Return (X, Y) of the center of cell containing provided text 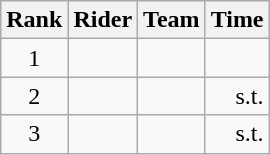
Rank (34, 20)
2 (34, 96)
3 (34, 134)
Rider (103, 20)
Team (172, 20)
1 (34, 58)
Time (237, 20)
